Provide the (X, Y) coordinate of the cell's center where the given text is located.  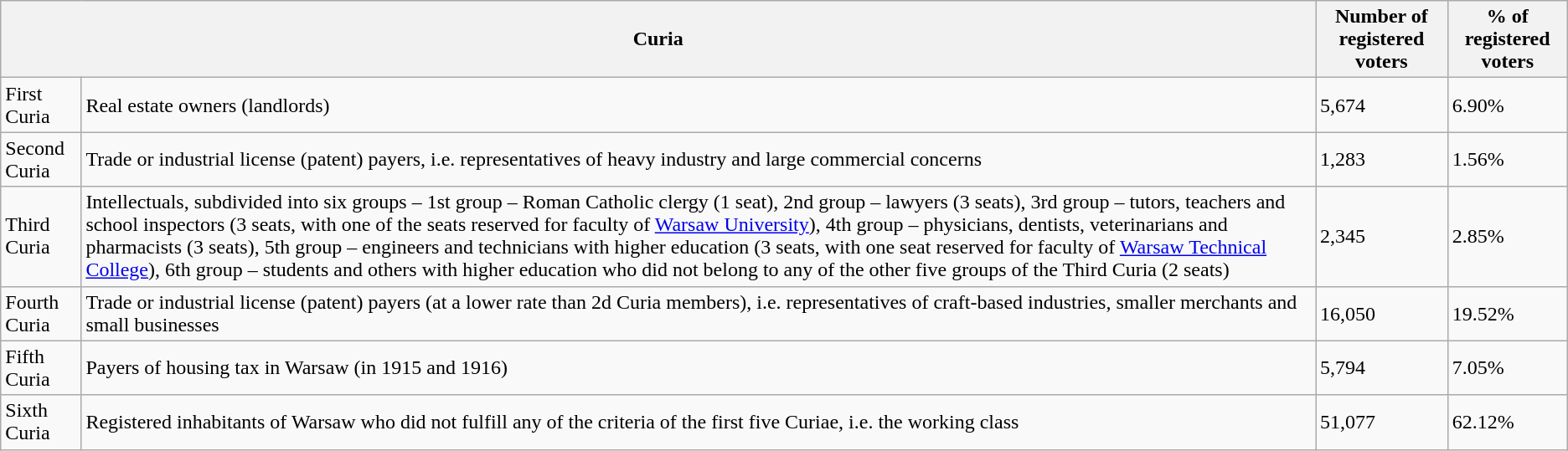
1.56% (1508, 159)
Registered inhabitants of Warsaw who did not fulfill any of the criteria of the first five Curiae, i.e. the working class (699, 422)
Fourth Curia (41, 313)
Real estate owners (landlords) (699, 105)
Payers of housing tax in Warsaw (in 1915 and 1916) (699, 368)
2.85% (1508, 236)
Third Curia (41, 236)
Number of registered voters (1381, 39)
Fifth Curia (41, 368)
1,283 (1381, 159)
62.12% (1508, 422)
51,077 (1381, 422)
6.90% (1508, 105)
16,050 (1381, 313)
% of registered voters (1508, 39)
5,674 (1381, 105)
7.05% (1508, 368)
Sixth Curia (41, 422)
Trade or industrial license (patent) payers, i.e. representatives of heavy industry and large commercial concerns (699, 159)
Second Curia (41, 159)
Curia (658, 39)
5,794 (1381, 368)
19.52% (1508, 313)
2,345 (1381, 236)
First Curia (41, 105)
